Pinpoint the cell where the given text exists, returning its (X, Y) midpoint coordinate. 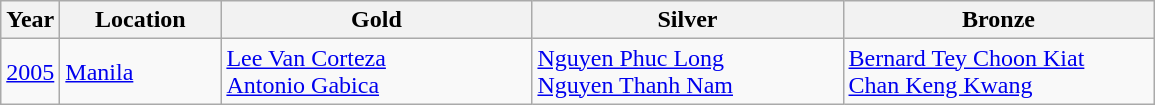
2005 (30, 72)
Nguyen Phuc Long Nguyen Thanh Nam (688, 72)
Location (140, 20)
Bronze (998, 20)
Manila (140, 72)
Silver (688, 20)
Year (30, 20)
Gold (376, 20)
Bernard Tey Choon Kiat Chan Keng Kwang (998, 72)
Lee Van Corteza Antonio Gabica (376, 72)
